Find where the given text appears and provide that cell's center as (X, Y) coordinate. 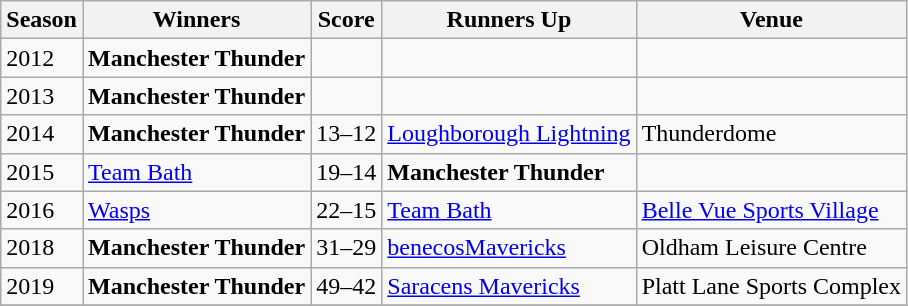
Runners Up (509, 20)
2018 (42, 248)
Oldham Leisure Centre (771, 248)
49–42 (346, 286)
Loughborough Lightning (509, 134)
Wasps (196, 210)
Winners (196, 20)
Thunderdome (771, 134)
2015 (42, 172)
19–14 (346, 172)
Score (346, 20)
Belle Vue Sports Village (771, 210)
Saracens Mavericks (509, 286)
31–29 (346, 248)
2014 (42, 134)
benecosMavericks (509, 248)
2016 (42, 210)
22–15 (346, 210)
Platt Lane Sports Complex (771, 286)
Season (42, 20)
Venue (771, 20)
13–12 (346, 134)
2012 (42, 58)
2013 (42, 96)
2019 (42, 286)
